Pinpoint the cell where the given text exists, returning its (X, Y) midpoint coordinate. 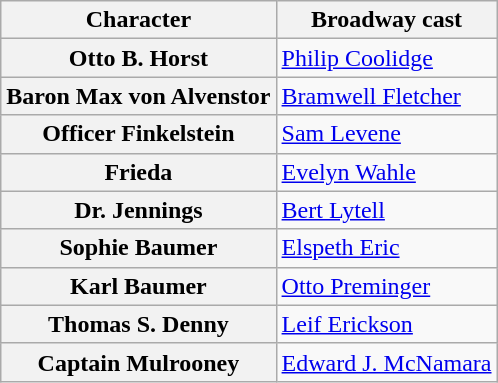
Baron Max von Alvenstor (138, 96)
Bramwell Fletcher (386, 96)
Edward J. McNamara (386, 362)
Philip Coolidge (386, 58)
Evelyn Wahle (386, 172)
Thomas S. Denny (138, 324)
Otto Preminger (386, 286)
Otto B. Horst (138, 58)
Broadway cast (386, 20)
Leif Erickson (386, 324)
Sophie Baumer (138, 248)
Character (138, 20)
Frieda (138, 172)
Dr. Jennings (138, 210)
Sam Levene (386, 134)
Bert Lytell (386, 210)
Captain Mulrooney (138, 362)
Elspeth Eric (386, 248)
Officer Finkelstein (138, 134)
Karl Baumer (138, 286)
